Scan for the cell matching the given text and deliver its (X, Y) coordinate at center. 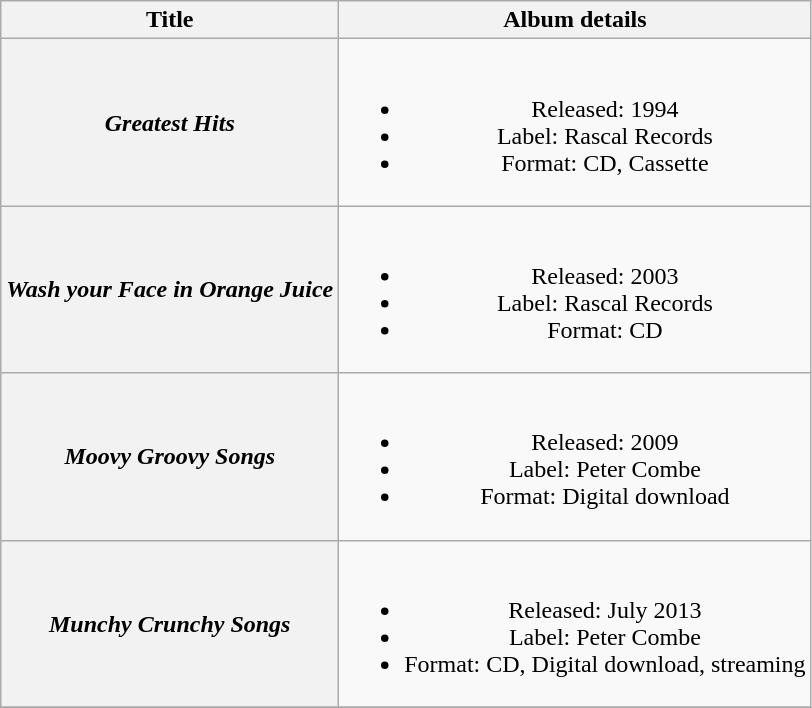
Greatest Hits (170, 122)
Wash your Face in Orange Juice (170, 290)
Title (170, 20)
Munchy Crunchy Songs (170, 624)
Released: 1994Label: Rascal RecordsFormat: CD, Cassette (575, 122)
Released: July 2013Label: Peter CombeFormat: CD, Digital download, streaming (575, 624)
Album details (575, 20)
Released: 2009Label: Peter CombeFormat: Digital download (575, 456)
Released: 2003Label: Rascal RecordsFormat: CD (575, 290)
Moovy Groovy Songs (170, 456)
